Pinpoint the cell where the given text exists, returning its [X, Y] midpoint coordinate. 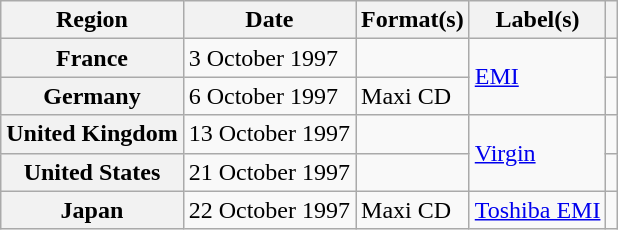
Date [269, 20]
EMI [538, 77]
22 October 1997 [269, 210]
Region [92, 20]
Label(s) [538, 20]
Japan [92, 210]
6 October 1997 [269, 96]
United States [92, 172]
France [92, 58]
3 October 1997 [269, 58]
21 October 1997 [269, 172]
13 October 1997 [269, 134]
Germany [92, 96]
United Kingdom [92, 134]
Virgin [538, 153]
Format(s) [413, 20]
Toshiba EMI [538, 210]
